Return (X, Y) of the center of cell containing provided text 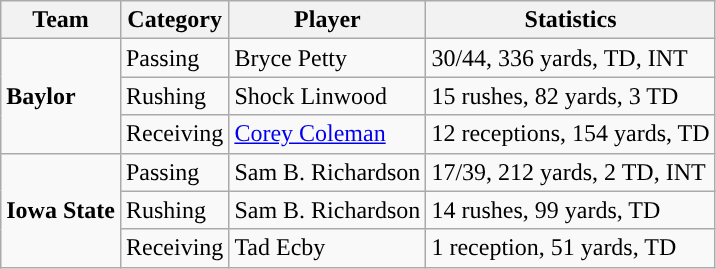
14 rushes, 99 yards, TD (570, 210)
Bryce Petty (328, 58)
15 rushes, 82 yards, 3 TD (570, 96)
Corey Coleman (328, 134)
Tad Ecby (328, 248)
30/44, 336 yards, TD, INT (570, 58)
Player (328, 20)
1 reception, 51 yards, TD (570, 248)
Baylor (61, 96)
Statistics (570, 20)
Shock Linwood (328, 96)
17/39, 212 yards, 2 TD, INT (570, 172)
12 receptions, 154 yards, TD (570, 134)
Iowa State (61, 210)
Category (174, 20)
Team (61, 20)
